For the text-containing cell, return its midpoint in (X, Y) coordinate format. 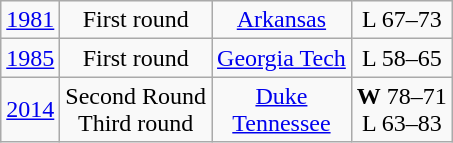
1985 (30, 58)
Arkansas (282, 20)
Second RoundThird round (136, 110)
DukeTennessee (282, 110)
1981 (30, 20)
L 67–73 (402, 20)
Georgia Tech (282, 58)
W 78–71 L 63–83 (402, 110)
L 58–65 (402, 58)
2014 (30, 110)
